Find where the given text appears and provide that cell's center as [X, Y] coordinate. 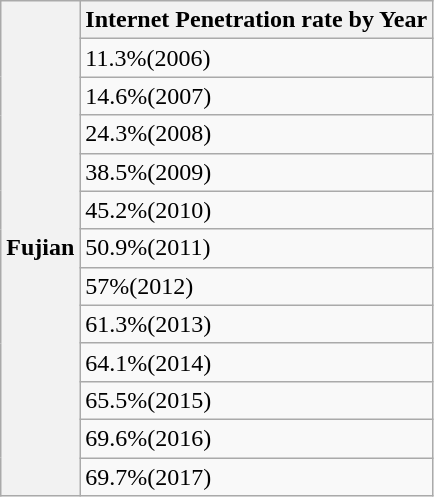
65.5%(2015) [256, 400]
11.3%(2006) [256, 58]
69.6%(2016) [256, 438]
57%(2012) [256, 286]
50.9%(2011) [256, 248]
61.3%(2013) [256, 324]
64.1%(2014) [256, 362]
38.5%(2009) [256, 172]
Internet Penetration rate by Year [256, 20]
24.3%(2008) [256, 134]
45.2%(2010) [256, 210]
Fujian [40, 248]
69.7%(2017) [256, 477]
14.6%(2007) [256, 96]
